For the text-containing cell, return its midpoint in (X, Y) coordinate format. 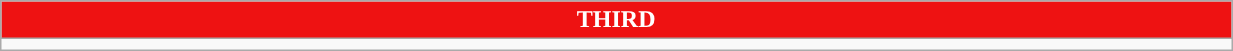
THIRD (616, 20)
